Determine the [X, Y] coordinate at the center of the cell enclosing the given text.  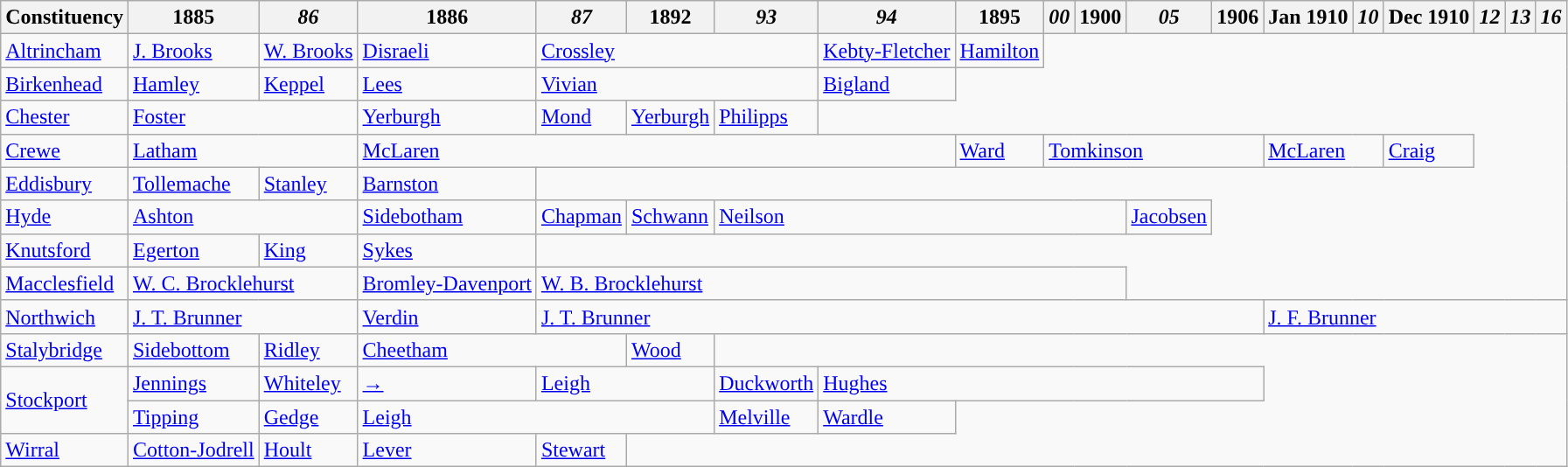
Eddisbury [65, 184]
Foster [243, 117]
Melville [766, 417]
Northwich [65, 317]
10 [1368, 17]
Craig [1429, 150]
Chester [65, 117]
Duckworth [766, 383]
Whiteley [308, 383]
Jan 1910 [1308, 17]
J. Brooks [193, 51]
87 [581, 17]
Bigland [887, 84]
Tollemache [193, 184]
W. Brooks [308, 51]
Ward [1000, 150]
Crossley [677, 51]
→ [447, 383]
86 [308, 17]
Ashton [243, 217]
Jacobsen [1169, 217]
Mond [581, 117]
1895 [1000, 17]
J. F. Brunner [1415, 317]
1906 [1238, 17]
Wood [670, 350]
Wardle [887, 417]
Stockport [65, 400]
Hamley [193, 84]
1900 [1100, 17]
12 [1490, 17]
Sidebottom [193, 350]
16 [1551, 17]
Dec 1910 [1429, 17]
1892 [670, 17]
Stewart [581, 450]
Lever [447, 450]
Disraeli [447, 51]
Verdin [447, 317]
Hoult [308, 450]
Ridley [308, 350]
Vivian [677, 84]
93 [766, 17]
Cheetham [491, 350]
Wirral [65, 450]
Barnston [447, 184]
Birkenhead [65, 84]
Macclesfield [65, 283]
Tipping [193, 417]
Knutsford [65, 250]
Cotton-Jodrell [193, 450]
Stalybridge [65, 350]
Constituency [65, 17]
Egerton [193, 250]
Sykes [447, 250]
Hughes [1041, 383]
Sidebotham [447, 217]
Chapman [581, 217]
Bromley-Davenport [447, 283]
Jennings [193, 383]
Neilson [920, 217]
Keppel [308, 84]
Crewe [65, 150]
13 [1520, 17]
Stanley [308, 184]
Schwann [670, 217]
King [308, 250]
Altrincham [65, 51]
Tomkinson [1154, 150]
W. C. Brocklehurst [243, 283]
Gedge [308, 417]
1886 [447, 17]
00 [1060, 17]
05 [1169, 17]
W. B. Brocklehurst [831, 283]
Philipps [766, 117]
Latham [243, 150]
Lees [447, 84]
Kebty-Fletcher [887, 51]
94 [887, 17]
Hyde [65, 217]
1885 [193, 17]
Hamilton [1000, 51]
